Search for the cell housing the specified text and yield its [x, y] center coordinate. 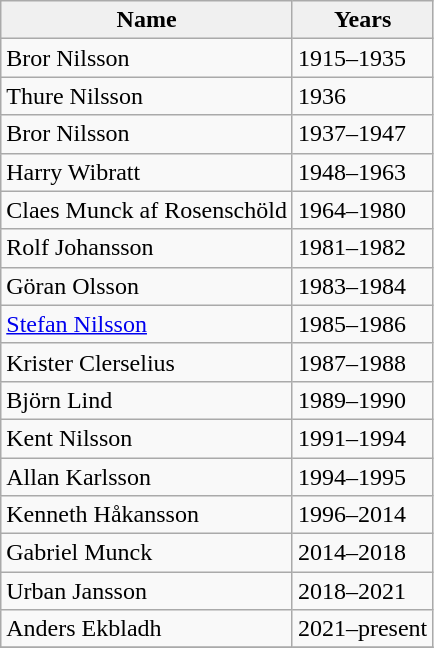
1915–1935 [362, 58]
1987–1988 [362, 362]
Stefan Nilsson [147, 324]
Rolf Johansson [147, 248]
Harry Wibratt [147, 172]
1981–1982 [362, 248]
1985–1986 [362, 324]
Gabriel Munck [147, 553]
1948–1963 [362, 172]
1936 [362, 96]
Kenneth Håkansson [147, 515]
Name [147, 20]
1991–1994 [362, 438]
1983–1984 [362, 286]
Claes Munck af Rosenschöld [147, 210]
1996–2014 [362, 515]
Björn Lind [147, 400]
Years [362, 20]
2018–2021 [362, 591]
Göran Olsson [147, 286]
Anders Ekbladh [147, 629]
Thure Nilsson [147, 96]
1994–1995 [362, 477]
1964–1980 [362, 210]
Urban Jansson [147, 591]
2021–present [362, 629]
Allan Karlsson [147, 477]
Kent Nilsson [147, 438]
2014–2018 [362, 553]
Krister Clerselius [147, 362]
1937–1947 [362, 134]
1989–1990 [362, 400]
